Scan for the cell matching the given text and deliver its (X, Y) coordinate at center. 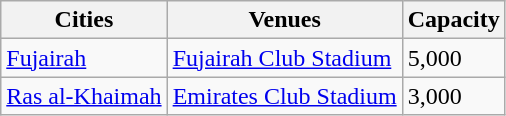
Emirates Club Stadium (284, 96)
Fujairah (84, 58)
3,000 (454, 96)
Ras al-Khaimah (84, 96)
5,000 (454, 58)
Cities (84, 20)
Venues (284, 20)
Fujairah Club Stadium (284, 58)
Capacity (454, 20)
